Capture the cell that displays the provided text and extract its (x, y) central coordinate. 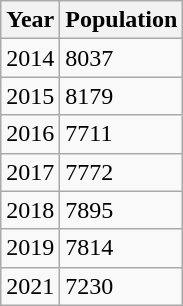
8179 (122, 96)
Year (30, 20)
2016 (30, 134)
7814 (122, 248)
2018 (30, 210)
2021 (30, 286)
2015 (30, 96)
8037 (122, 58)
2014 (30, 58)
7895 (122, 210)
7230 (122, 286)
2017 (30, 172)
7772 (122, 172)
2019 (30, 248)
Population (122, 20)
7711 (122, 134)
